For the text-containing cell, return its midpoint in [X, Y] coordinate format. 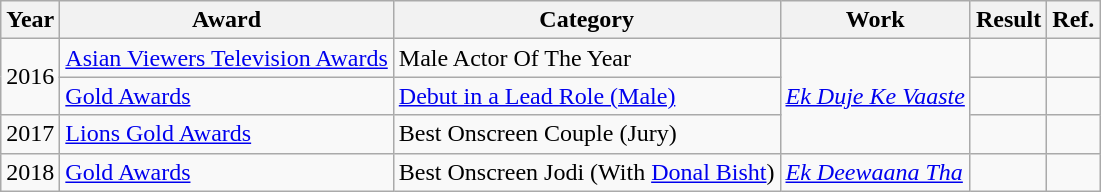
Category [586, 20]
Best Onscreen Jodi (With Donal Bisht) [586, 172]
Result [1008, 20]
Best Onscreen Couple (Jury) [586, 134]
Award [226, 20]
Ek Deewaana Tha [875, 172]
2017 [30, 134]
Asian Viewers Television Awards [226, 58]
Year [30, 20]
Ref. [1074, 20]
2018 [30, 172]
Work [875, 20]
2016 [30, 77]
Lions Gold Awards [226, 134]
Male Actor Of The Year [586, 58]
Ek Duje Ke Vaaste [875, 96]
Debut in a Lead Role (Male) [586, 96]
